Output the (X, Y) coordinate of the center of the cell containing the given text.  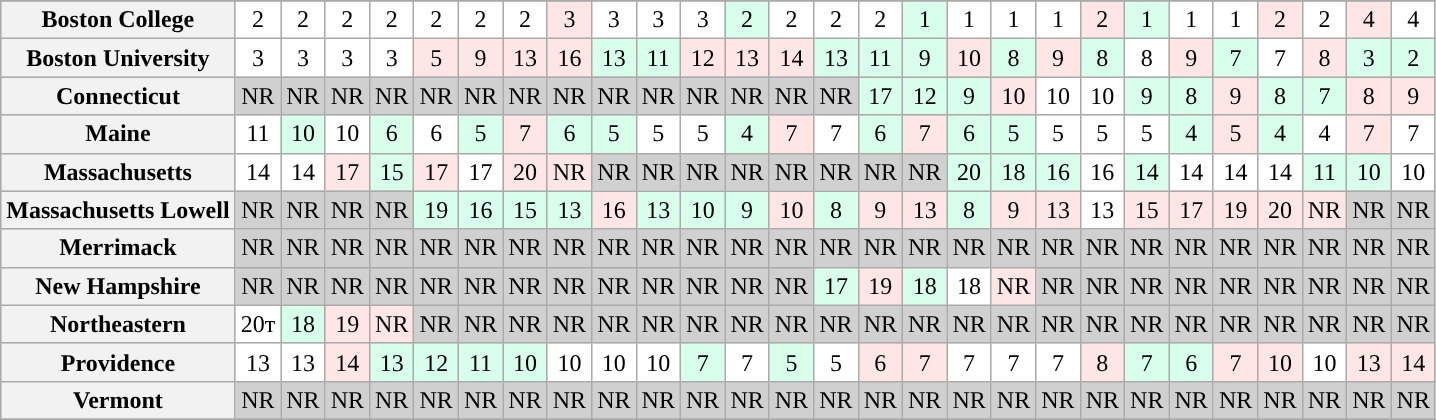
Merrimack (118, 248)
Boston College (118, 20)
Massachusetts (118, 172)
Massachusetts Lowell (118, 210)
Vermont (118, 400)
New Hampshire (118, 286)
20т (258, 324)
Connecticut (118, 96)
Boston University (118, 58)
Maine (118, 134)
Providence (118, 362)
Northeastern (118, 324)
